Find where the given text appears and provide that cell's center as (x, y) coordinate. 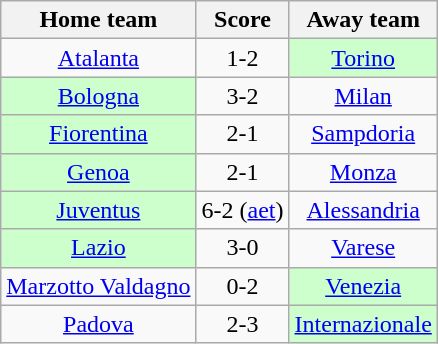
Varese (363, 248)
Genoa (98, 172)
Sampdoria (363, 134)
Juventus (98, 210)
Home team (98, 20)
6-2 (aet) (242, 210)
Atalanta (98, 58)
2-3 (242, 324)
Lazio (98, 248)
Milan (363, 96)
Torino (363, 58)
Fiorentina (98, 134)
Marzotto Valdagno (98, 286)
Bologna (98, 96)
Away team (363, 20)
3-0 (242, 248)
Monza (363, 172)
Venezia (363, 286)
Score (242, 20)
3-2 (242, 96)
1-2 (242, 58)
Internazionale (363, 324)
Alessandria (363, 210)
0-2 (242, 286)
Padova (98, 324)
